For the text-containing cell, return its midpoint in (x, y) coordinate format. 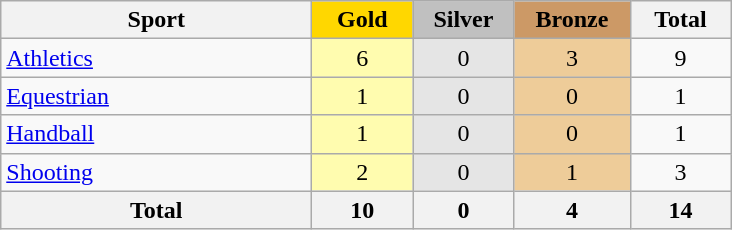
Shooting (156, 172)
Silver (464, 20)
10 (362, 210)
Athletics (156, 58)
9 (680, 58)
4 (572, 210)
2 (362, 172)
Equestrian (156, 96)
Gold (362, 20)
Handball (156, 134)
6 (362, 58)
Sport (156, 20)
Bronze (572, 20)
14 (680, 210)
